Output the [x, y] coordinate of the center of the cell containing the given text.  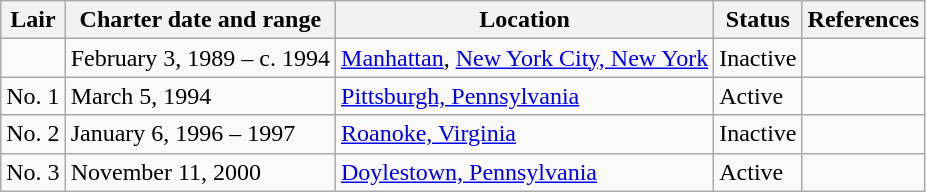
Lair [33, 20]
No. 3 [33, 172]
Manhattan, New York City, New York [525, 58]
Charter date and range [200, 20]
References [864, 20]
No. 2 [33, 134]
Location [525, 20]
March 5, 1994 [200, 96]
January 6, 1996 – 1997 [200, 134]
Doylestown, Pennsylvania [525, 172]
February 3, 1989 – c. 1994 [200, 58]
No. 1 [33, 96]
November 11, 2000 [200, 172]
Status [758, 20]
Pittsburgh, Pennsylvania [525, 96]
Roanoke, Virginia [525, 134]
